Provide the (x, y) coordinate of the cell's center where the given text is located.  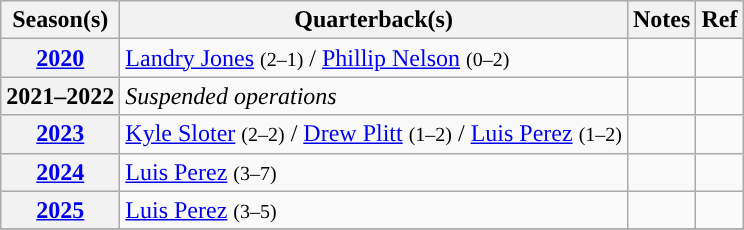
Landry Jones (2–1) / Phillip Nelson (0–2) (374, 58)
2023 (60, 134)
Luis Perez (3–5) (374, 210)
Suspended operations (374, 96)
Ref (720, 20)
2025 (60, 210)
2021–2022 (60, 96)
2020 (60, 58)
Kyle Sloter (2–2) / Drew Plitt (1–2) / Luis Perez (1–2) (374, 134)
Luis Perez (3–7) (374, 172)
2024 (60, 172)
Notes (661, 20)
Quarterback(s) (374, 20)
Season(s) (60, 20)
